Pinpoint the cell where the given text exists, returning its [x, y] midpoint coordinate. 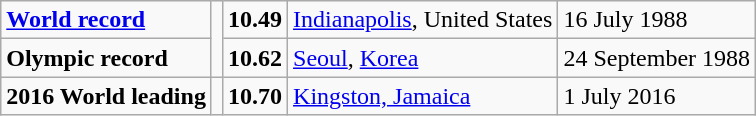
10.62 [254, 58]
Olympic record [106, 58]
Kingston, Jamaica [423, 96]
10.70 [254, 96]
2016 World leading [106, 96]
Seoul, Korea [423, 58]
1 July 2016 [657, 96]
16 July 1988 [657, 20]
Indianapolis, United States [423, 20]
24 September 1988 [657, 58]
10.49 [254, 20]
World record [106, 20]
